Search for the cell housing the specified text and yield its (X, Y) center coordinate. 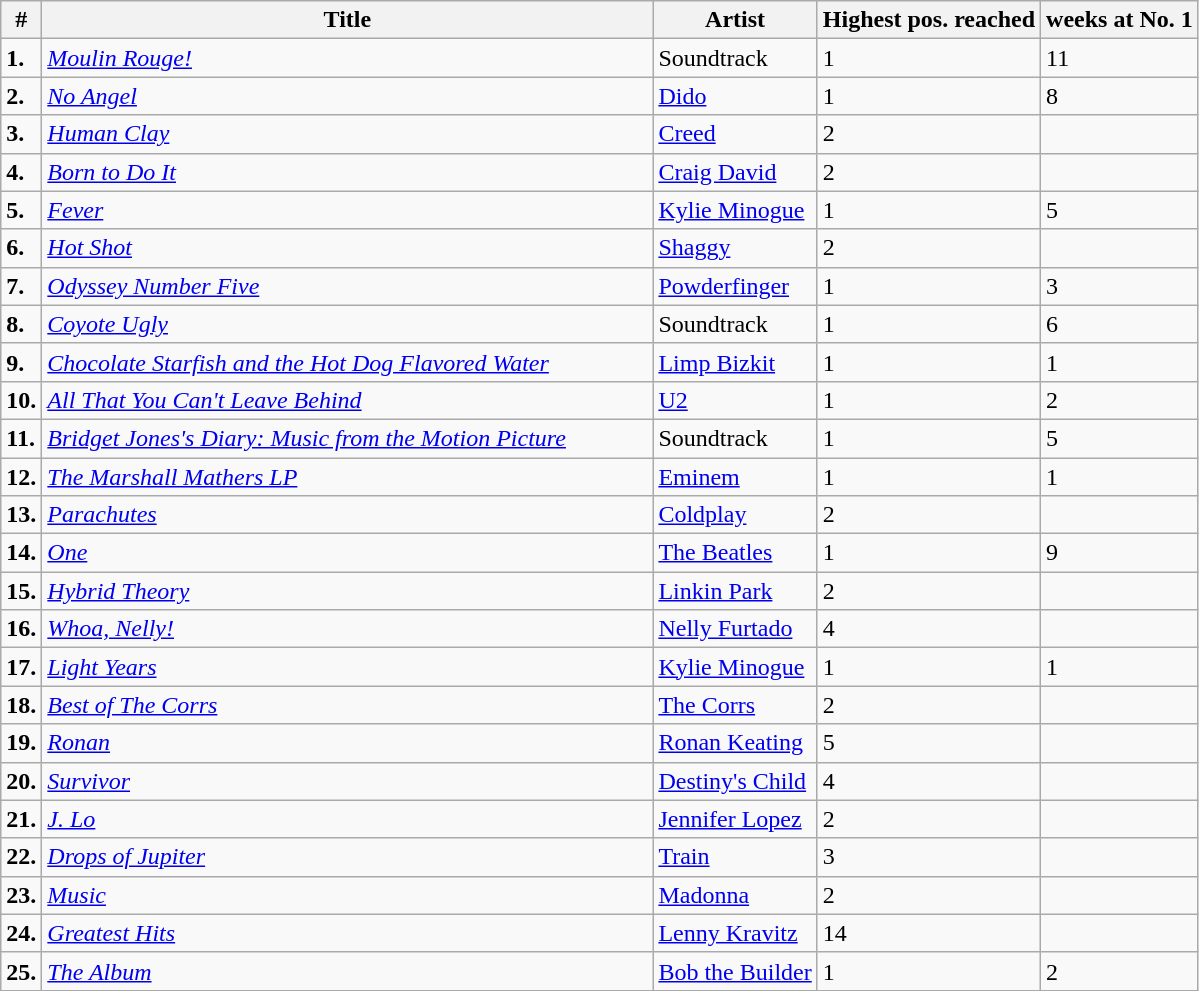
One (348, 553)
25. (22, 971)
The Marshall Mathers LP (348, 477)
8. (22, 324)
14. (22, 553)
23. (22, 895)
2. (22, 96)
14 (928, 933)
18. (22, 705)
Drops of Jupiter (348, 857)
Born to Do It (348, 172)
Artist (735, 20)
Music (348, 895)
Bob the Builder (735, 971)
5. (22, 210)
The Beatles (735, 553)
7. (22, 286)
# (22, 20)
1. (22, 58)
weeks at No. 1 (1120, 20)
Ronan (348, 743)
3. (22, 134)
4. (22, 172)
17. (22, 667)
Train (735, 857)
19. (22, 743)
9. (22, 362)
Lenny Kravitz (735, 933)
The Corrs (735, 705)
Creed (735, 134)
13. (22, 515)
Limp Bizkit (735, 362)
9 (1120, 553)
Light Years (348, 667)
10. (22, 400)
Linkin Park (735, 591)
Survivor (348, 781)
24. (22, 933)
All That You Can't Leave Behind (348, 400)
Dido (735, 96)
21. (22, 819)
Powderfinger (735, 286)
Parachutes (348, 515)
16. (22, 629)
Ronan Keating (735, 743)
Greatest Hits (348, 933)
Jennifer Lopez (735, 819)
12. (22, 477)
6. (22, 248)
8 (1120, 96)
Madonna (735, 895)
Eminem (735, 477)
11 (1120, 58)
Chocolate Starfish and the Hot Dog Flavored Water (348, 362)
11. (22, 438)
Title (348, 20)
Craig David (735, 172)
Bridget Jones's Diary: Music from the Motion Picture (348, 438)
Coldplay (735, 515)
Whoa, Nelly! (348, 629)
Human Clay (348, 134)
Hot Shot (348, 248)
Best of The Corrs (348, 705)
15. (22, 591)
Nelly Furtado (735, 629)
Odyssey Number Five (348, 286)
20. (22, 781)
6 (1120, 324)
Moulin Rouge! (348, 58)
No Angel (348, 96)
Highest pos. reached (928, 20)
The Album (348, 971)
Fever (348, 210)
J. Lo (348, 819)
Destiny's Child (735, 781)
U2 (735, 400)
22. (22, 857)
Shaggy (735, 248)
Hybrid Theory (348, 591)
Coyote Ugly (348, 324)
